Scan for the cell matching the given text and deliver its [X, Y] coordinate at center. 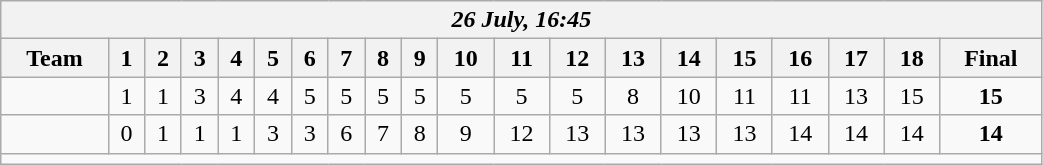
2 [164, 58]
16 [800, 58]
17 [856, 58]
0 [126, 134]
Final [991, 58]
Team [54, 58]
26 July, 16:45 [522, 20]
18 [912, 58]
